Identify which cell holds the provided text, then report its (X, Y) central coordinate. 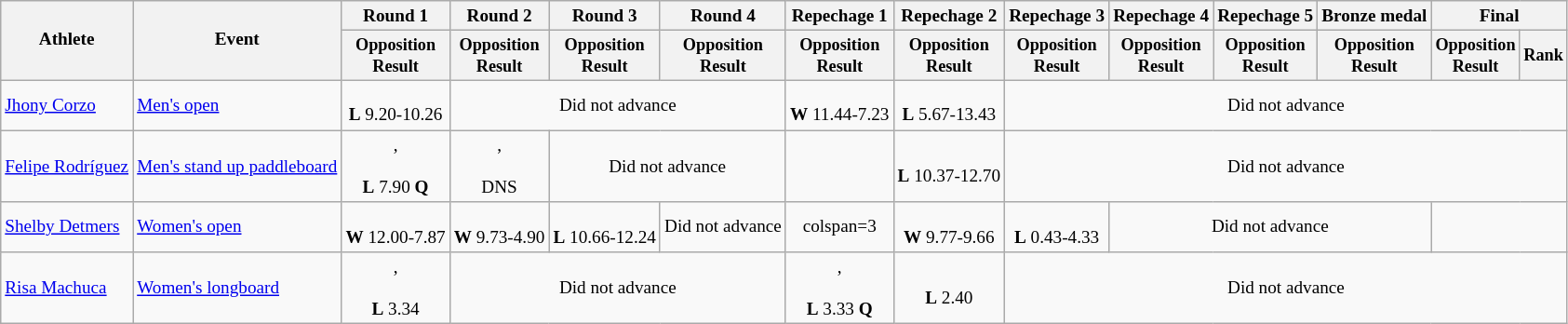
Repechage 3 (1057, 16)
,L 7.90 Q (395, 166)
colspan=3 (839, 227)
L 9.20-10.26 (395, 105)
Final (1499, 16)
Women's longboard (237, 289)
Felipe Rodríguez (67, 166)
W 12.00-7.87 (395, 227)
,L 3.33 Q (839, 289)
Repechage 1 (839, 16)
Rank (1543, 55)
Round 4 (722, 16)
L 0.43-4.33 (1057, 227)
Round 2 (499, 16)
Round 3 (605, 16)
L 10.66-12.24 (605, 227)
Men's stand up paddleboard (237, 166)
Risa Machuca (67, 289)
,DNS (499, 166)
Jhony Corzo (67, 105)
W 9.73-4.90 (499, 227)
L 5.67-13.43 (949, 105)
Shelby Detmers (67, 227)
W 9.77-9.66 (949, 227)
Men's open (237, 105)
Bronze medal (1374, 16)
L 2.40 (949, 289)
Round 1 (395, 16)
W 11.44-7.23 (839, 105)
,L 3.34 (395, 289)
Repechage 2 (949, 16)
L 10.37-12.70 (949, 166)
Repechage 5 (1266, 16)
Event (237, 41)
Athlete (67, 41)
Women's open (237, 227)
Repechage 4 (1161, 16)
